Identify which cell holds the provided text, then report its (x, y) central coordinate. 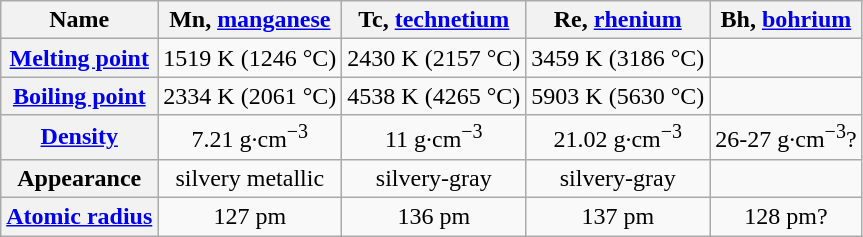
Bh, bohrium (786, 20)
26-27 g·cm−3? (786, 138)
127 pm (250, 217)
4538 K (4265 °C) (434, 96)
Re, rhenium (618, 20)
2334 K (2061 °C) (250, 96)
7.21 g·cm−3 (250, 138)
1519 K (1246 °C) (250, 58)
Name (80, 20)
Boiling point (80, 96)
128 pm? (786, 217)
Mn, manganese (250, 20)
Density (80, 138)
Tc, technetium (434, 20)
5903 K (5630 °C) (618, 96)
3459 K (3186 °C) (618, 58)
Melting point (80, 58)
11 g·cm−3 (434, 138)
2430 K (2157 °C) (434, 58)
silvery metallic (250, 178)
137 pm (618, 217)
136 pm (434, 217)
21.02 g·cm−3 (618, 138)
Appearance (80, 178)
Atomic radius (80, 217)
